Search for the cell housing the specified text and yield its [x, y] center coordinate. 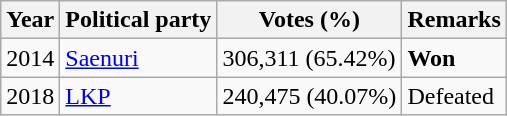
2014 [30, 58]
Defeated [454, 96]
Won [454, 58]
Remarks [454, 20]
Year [30, 20]
306,311 (65.42%) [310, 58]
240,475 (40.07%) [310, 96]
LKP [138, 96]
Saenuri [138, 58]
2018 [30, 96]
Political party [138, 20]
Votes (%) [310, 20]
